Extract the (X, Y) coordinate from the center of the cell holding the provided text.  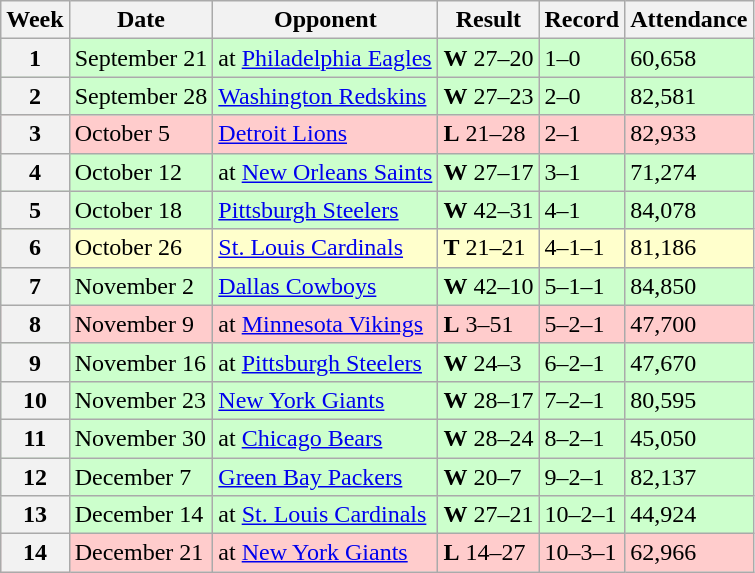
New York Giants (326, 400)
60,658 (689, 58)
September 21 (141, 58)
W 27–17 (488, 172)
2–0 (582, 96)
October 26 (141, 248)
3–1 (582, 172)
71,274 (689, 172)
5 (35, 210)
L 3–51 (488, 324)
81,186 (689, 248)
Result (488, 20)
November 30 (141, 438)
84,850 (689, 286)
10–2–1 (582, 515)
9 (35, 362)
at Chicago Bears (326, 438)
Detroit Lions (326, 134)
84,078 (689, 210)
Date (141, 20)
9–2–1 (582, 477)
November 23 (141, 400)
6–2–1 (582, 362)
December 7 (141, 477)
W 42–10 (488, 286)
St. Louis Cardinals (326, 248)
W 20–7 (488, 477)
at New York Giants (326, 553)
Week (35, 20)
Dallas Cowboys (326, 286)
Pittsburgh Steelers (326, 210)
at St. Louis Cardinals (326, 515)
7–2–1 (582, 400)
82,137 (689, 477)
11 (35, 438)
7 (35, 286)
47,700 (689, 324)
80,595 (689, 400)
5–2–1 (582, 324)
September 28 (141, 96)
8 (35, 324)
62,966 (689, 553)
10–3–1 (582, 553)
W 28–17 (488, 400)
44,924 (689, 515)
November 2 (141, 286)
Green Bay Packers (326, 477)
12 (35, 477)
November 9 (141, 324)
at New Orleans Saints (326, 172)
at Minnesota Vikings (326, 324)
45,050 (689, 438)
T 21–21 (488, 248)
2 (35, 96)
13 (35, 515)
1 (35, 58)
November 16 (141, 362)
W 27–20 (488, 58)
at Pittsburgh Steelers (326, 362)
W 27–23 (488, 96)
82,581 (689, 96)
6 (35, 248)
4 (35, 172)
at Philadelphia Eagles (326, 58)
4–1 (582, 210)
Washington Redskins (326, 96)
October 12 (141, 172)
1–0 (582, 58)
Attendance (689, 20)
Opponent (326, 20)
10 (35, 400)
W 28–24 (488, 438)
L 21–28 (488, 134)
October 18 (141, 210)
82,933 (689, 134)
December 21 (141, 553)
2–1 (582, 134)
W 24–3 (488, 362)
L 14–27 (488, 553)
W 27–21 (488, 515)
3 (35, 134)
4–1–1 (582, 248)
5–1–1 (582, 286)
14 (35, 553)
October 5 (141, 134)
December 14 (141, 515)
47,670 (689, 362)
Record (582, 20)
W 42–31 (488, 210)
8–2–1 (582, 438)
